Locate the cell with the specified text and output its [x, y] center coordinate. 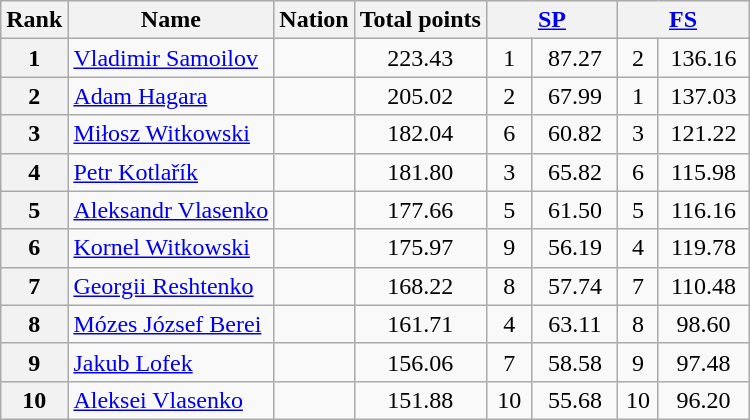
65.82 [574, 172]
Georgii Reshtenko [171, 286]
115.98 [703, 172]
Petr Kotlařík [171, 172]
FS [682, 20]
SP [552, 20]
58.58 [574, 362]
97.48 [703, 362]
57.74 [574, 286]
161.71 [420, 324]
116.16 [703, 210]
151.88 [420, 400]
67.99 [574, 96]
60.82 [574, 134]
119.78 [703, 248]
Kornel Witkowski [171, 248]
Aleksandr Vlasenko [171, 210]
98.60 [703, 324]
61.50 [574, 210]
177.66 [420, 210]
Aleksei Vlasenko [171, 400]
168.22 [420, 286]
96.20 [703, 400]
63.11 [574, 324]
Name [171, 20]
121.22 [703, 134]
56.19 [574, 248]
Nation [314, 20]
Rank [34, 20]
87.27 [574, 58]
Total points [420, 20]
175.97 [420, 248]
Miłosz Witkowski [171, 134]
110.48 [703, 286]
137.03 [703, 96]
136.16 [703, 58]
Adam Hagara [171, 96]
Mózes József Berei [171, 324]
156.06 [420, 362]
Jakub Lofek [171, 362]
55.68 [574, 400]
223.43 [420, 58]
Vladimir Samoilov [171, 58]
181.80 [420, 172]
205.02 [420, 96]
182.04 [420, 134]
